Capture the cell that displays the provided text and extract its [x, y] central coordinate. 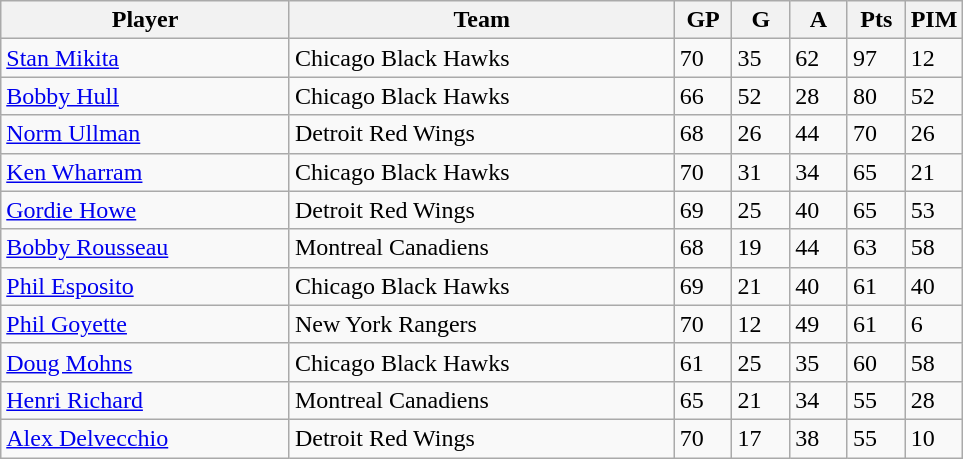
Henri Richard [146, 400]
63 [876, 248]
62 [819, 58]
49 [819, 324]
Phil Goyette [146, 324]
6 [934, 324]
97 [876, 58]
17 [761, 438]
Norm Ullman [146, 134]
38 [819, 438]
New York Rangers [482, 324]
GP [703, 20]
Phil Esposito [146, 286]
31 [761, 172]
19 [761, 248]
Player [146, 20]
Bobby Hull [146, 96]
53 [934, 210]
Bobby Rousseau [146, 248]
Doug Mohns [146, 362]
Stan Mikita [146, 58]
60 [876, 362]
Alex Delvecchio [146, 438]
80 [876, 96]
Ken Wharram [146, 172]
A [819, 20]
G [761, 20]
66 [703, 96]
Pts [876, 20]
PIM [934, 20]
Gordie Howe [146, 210]
10 [934, 438]
Team [482, 20]
